Locate the cell with the specified text and output its [x, y] center coordinate. 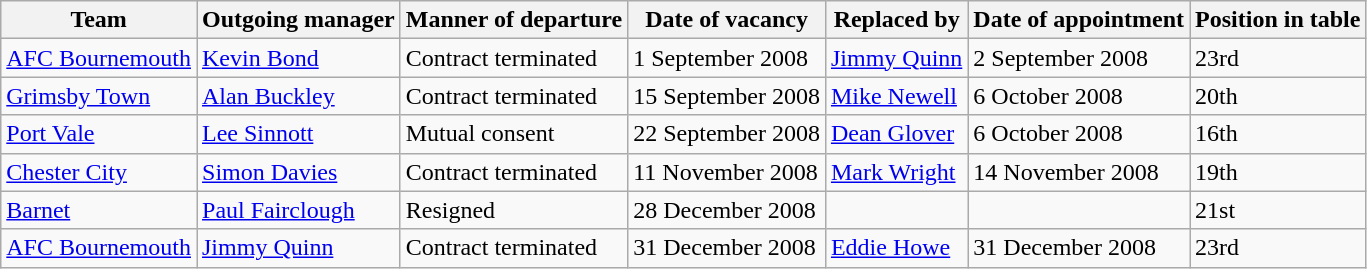
22 September 2008 [727, 134]
Paul Fairclough [298, 210]
Date of appointment [1079, 20]
Barnet [99, 210]
Chester City [99, 172]
Simon Davies [298, 172]
Kevin Bond [298, 58]
Port Vale [99, 134]
Date of vacancy [727, 20]
Alan Buckley [298, 96]
Mark Wright [896, 172]
28 December 2008 [727, 210]
Mike Newell [896, 96]
Mutual consent [514, 134]
16th [1278, 134]
14 November 2008 [1079, 172]
Dean Glover [896, 134]
Grimsby Town [99, 96]
1 September 2008 [727, 58]
Position in table [1278, 20]
Team [99, 20]
15 September 2008 [727, 96]
Replaced by [896, 20]
Eddie Howe [896, 248]
21st [1278, 210]
11 November 2008 [727, 172]
2 September 2008 [1079, 58]
20th [1278, 96]
Outgoing manager [298, 20]
Manner of departure [514, 20]
Resigned [514, 210]
19th [1278, 172]
Lee Sinnott [298, 134]
